Locate the cell with the specified text and output its (X, Y) center coordinate. 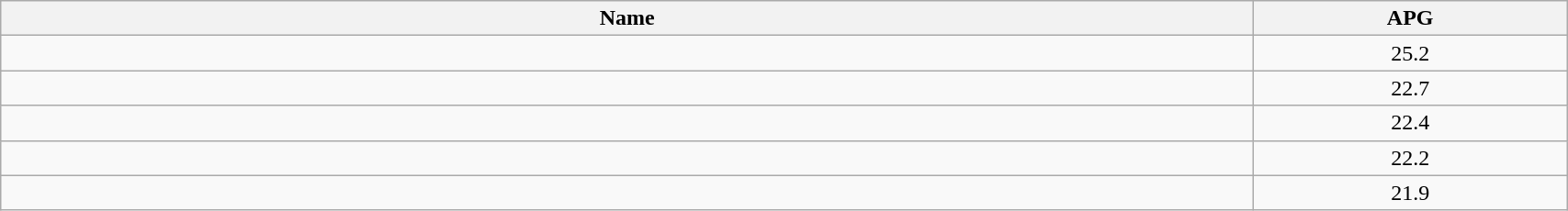
22.4 (1411, 123)
Name (627, 18)
22.2 (1411, 158)
25.2 (1411, 53)
APG (1411, 18)
21.9 (1411, 193)
22.7 (1411, 88)
